For the text-containing cell, return its midpoint in (x, y) coordinate format. 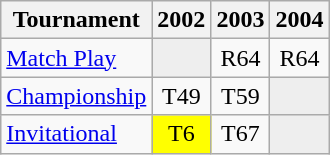
Match Play (76, 58)
T67 (240, 134)
2004 (300, 20)
T49 (182, 96)
T6 (182, 134)
T59 (240, 96)
2002 (182, 20)
Championship (76, 96)
2003 (240, 20)
Tournament (76, 20)
Invitational (76, 134)
